Return (x, y) of the center of cell containing provided text 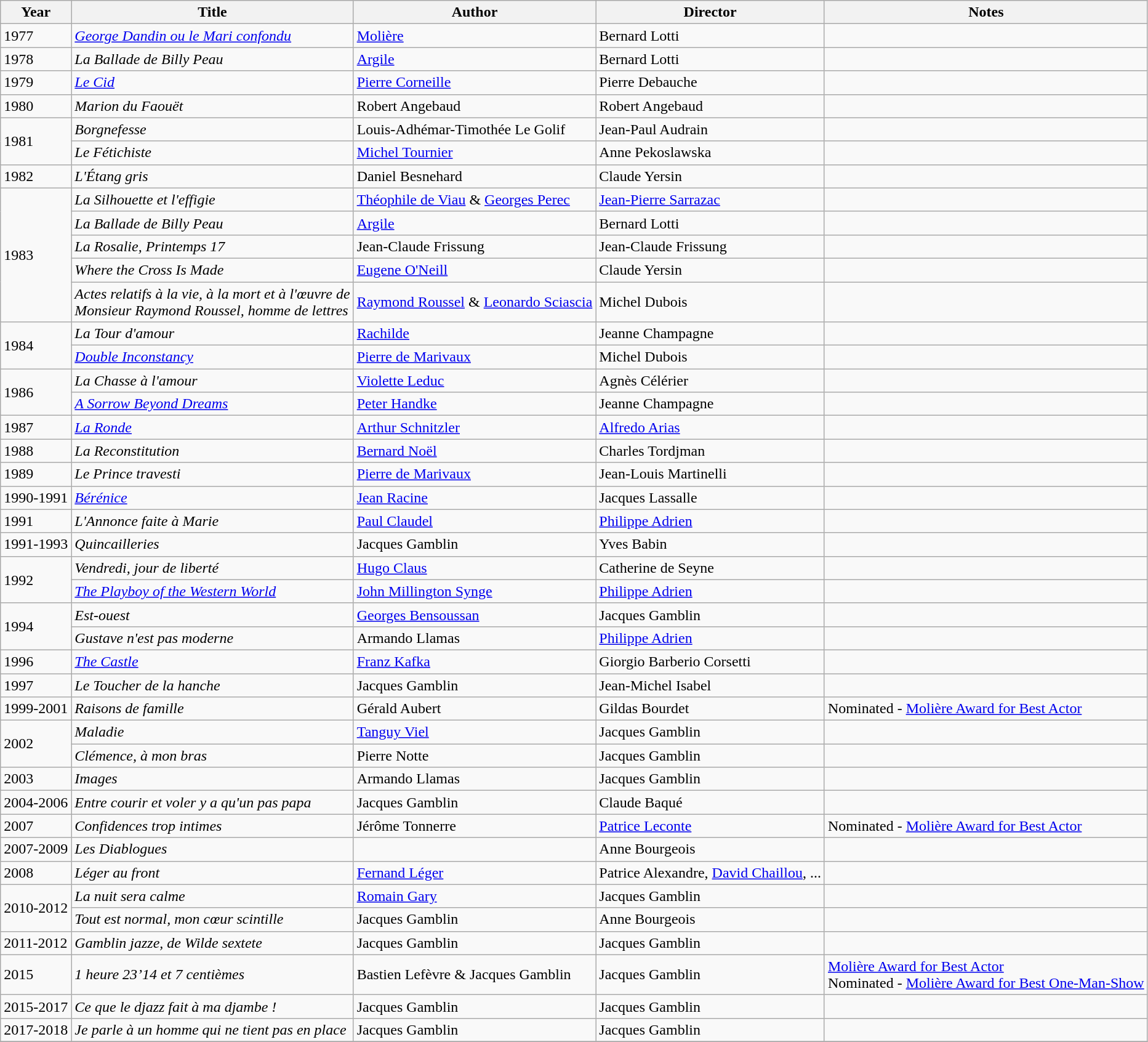
Vendredi, jour de liberté (212, 568)
Est-ouest (212, 615)
Le Cid (212, 83)
Louis-Adhémar-Timothée Le Golif (475, 129)
Molière Award for Best ActorNominated - Molière Award for Best One-Man-Show (986, 974)
Jérôme Tonnerre (475, 826)
Claude Baqué (710, 802)
Jacques Lassalle (710, 498)
1 heure 23’14 et 7 centièmes (212, 974)
1977 (36, 36)
1996 (36, 661)
1989 (36, 474)
Ce que le djazz fait à ma djambe ! (212, 1006)
Raisons de famille (212, 709)
Pierre Corneille (475, 83)
Léger au front (212, 873)
Eugene O'Neill (475, 270)
Borgnefesse (212, 129)
Jean-Pierre Sarrazac (710, 200)
1991-1993 (36, 544)
A Sorrow Beyond Dreams (212, 404)
1979 (36, 83)
The Playboy of the Western World (212, 591)
1984 (36, 345)
Peter Handke (475, 404)
1980 (36, 106)
Patrice Leconte (710, 826)
Director (710, 12)
L'Étang gris (212, 176)
John Millington Synge (475, 591)
Georges Bensoussan (475, 615)
Tanguy Viel (475, 732)
La Tour d'amour (212, 334)
2004-2006 (36, 802)
2007-2009 (36, 849)
2010-2012 (36, 908)
Actes relatifs à la vie, à la mort et à l'œuvre de Monsieur Raymond Roussel, homme de lettres (212, 302)
Hugo Claus (475, 568)
Les Diablogues (212, 849)
Théophile de Viau & Georges Perec (475, 200)
The Castle (212, 661)
1983 (36, 255)
Le Toucher de la hanche (212, 685)
Bérénice (212, 498)
La Reconstitution (212, 451)
La Silhouette et l'effigie (212, 200)
Year (36, 12)
Charles Tordjman (710, 451)
Raymond Roussel & Leonardo Sciascia (475, 302)
Images (212, 779)
Bastien Lefèvre & Jacques Gamblin (475, 974)
Romain Gary (475, 896)
1997 (36, 685)
2003 (36, 779)
Jean-Paul Audrain (710, 129)
Clémence, à mon bras (212, 756)
2002 (36, 744)
Molière (475, 36)
1986 (36, 392)
Pierre Notte (475, 756)
Agnès Célérier (710, 381)
Paul Claudel (475, 521)
Alfredo Arias (710, 427)
George Dandin ou le Mari confondu (212, 36)
1982 (36, 176)
Author (475, 12)
1978 (36, 59)
Le Prince travesti (212, 474)
L'Annonce faite à Marie (212, 521)
Title (212, 12)
Entre courir et voler y a qu'un pas papa (212, 802)
Violette Leduc (475, 381)
Gérald Aubert (475, 709)
Daniel Besnehard (475, 176)
Double Inconstancy (212, 357)
Franz Kafka (475, 661)
2017-2018 (36, 1030)
Je parle à un homme qui ne tient pas en place (212, 1030)
Bernard Noël (475, 451)
Michel Tournier (475, 153)
1994 (36, 626)
1990-1991 (36, 498)
Gamblin jazze, de Wilde sextete (212, 943)
Confidences trop intimes (212, 826)
Jean Racine (475, 498)
Jean-Michel Isabel (710, 685)
Jean-Louis Martinelli (710, 474)
2008 (36, 873)
Notes (986, 12)
La Chasse à l'amour (212, 381)
Anne Pekoslawska (710, 153)
2011-2012 (36, 943)
Yves Babin (710, 544)
2007 (36, 826)
2015 (36, 974)
1988 (36, 451)
Arthur Schnitzler (475, 427)
1999-2001 (36, 709)
1991 (36, 521)
Marion du Faouët (212, 106)
Gustave n'est pas moderne (212, 638)
Giorgio Barberio Corsetti (710, 661)
La Rosalie, Printemps 17 (212, 246)
Patrice Alexandre, David Chaillou, ... (710, 873)
Fernand Léger (475, 873)
Rachilde (475, 334)
Quincailleries (212, 544)
La Ronde (212, 427)
Tout est normal, mon cœur scintille (212, 919)
1981 (36, 141)
La nuit sera calme (212, 896)
Pierre Debauche (710, 83)
1987 (36, 427)
Maladie (212, 732)
Catherine de Seyne (710, 568)
1992 (36, 580)
Where the Cross Is Made (212, 270)
Le Fétichiste (212, 153)
Gildas Bourdet (710, 709)
2015-2017 (36, 1006)
